Capture the cell that displays the provided text and extract its [X, Y] central coordinate. 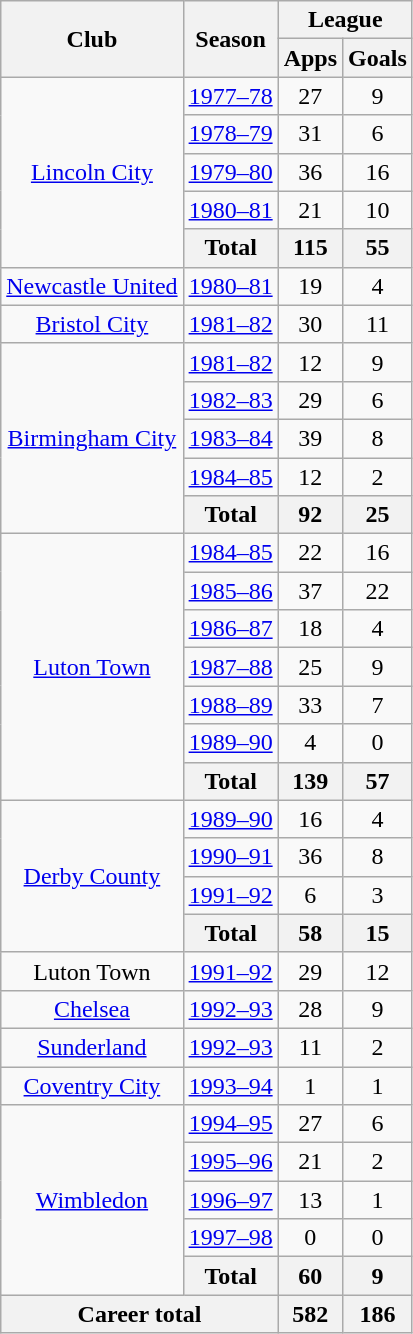
Sunderland [92, 1047]
31 [310, 134]
Apps [310, 58]
1978–79 [230, 134]
186 [378, 1314]
1996–97 [230, 1200]
582 [310, 1314]
1990–91 [230, 857]
1983–84 [230, 438]
1997–98 [230, 1238]
33 [310, 705]
1993–94 [230, 1085]
1987–88 [230, 667]
28 [310, 1009]
1994–95 [230, 1124]
55 [378, 248]
19 [310, 286]
1979–80 [230, 172]
92 [310, 515]
139 [310, 781]
58 [310, 933]
30 [310, 324]
18 [310, 629]
Goals [378, 58]
15 [378, 933]
1977–78 [230, 96]
Derby County [92, 876]
3 [378, 895]
1995–96 [230, 1162]
39 [310, 438]
7 [378, 705]
Newcastle United [92, 286]
Wimbledon [92, 1200]
1982–83 [230, 400]
57 [378, 781]
Lincoln City [92, 172]
Chelsea [92, 1009]
Club [92, 39]
37 [310, 591]
1988–89 [230, 705]
60 [310, 1276]
Bristol City [92, 324]
Career total [140, 1314]
10 [378, 210]
115 [310, 248]
Birmingham City [92, 438]
Season [230, 39]
13 [310, 1200]
1985–86 [230, 591]
League [345, 20]
Coventry City [92, 1085]
1986–87 [230, 629]
